Scan for the cell matching the given text and deliver its [X, Y] coordinate at center. 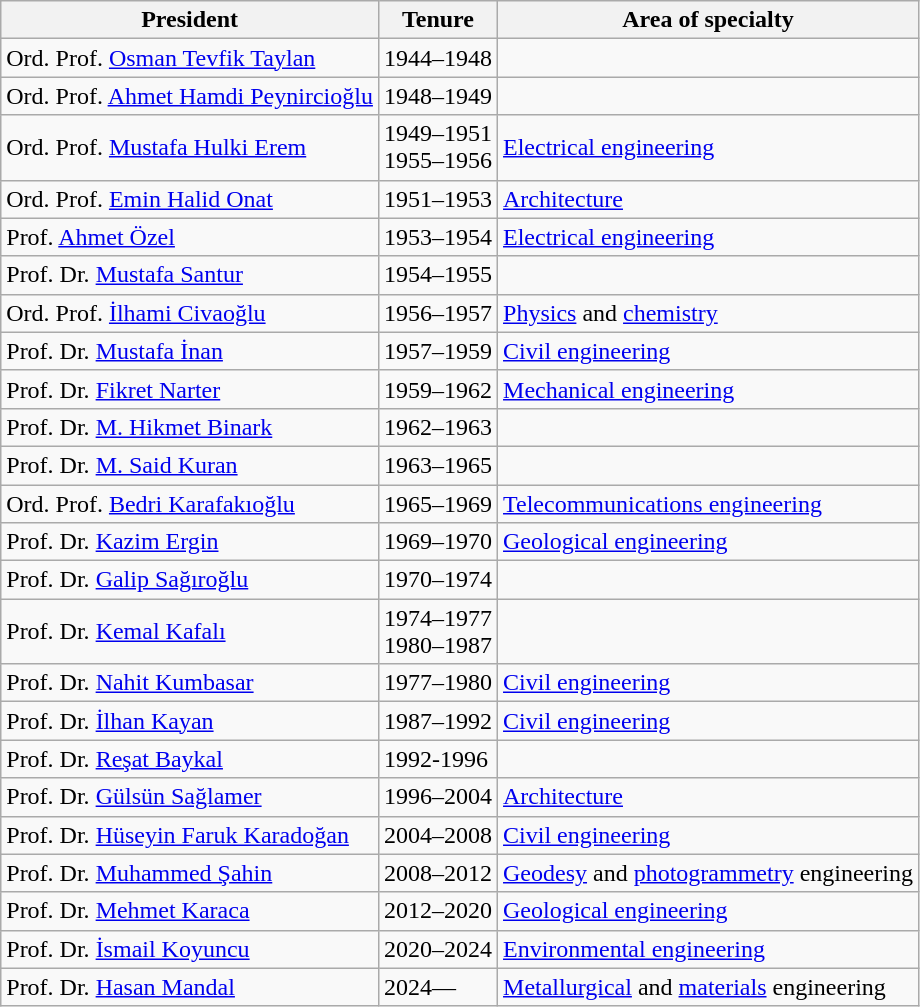
2004–2008 [438, 835]
Metallurgical and materials engineering [708, 987]
Prof. Dr. M. Said Kuran [190, 465]
1956–1957 [438, 313]
2008–2012 [438, 873]
Prof. Ahmet Özel [190, 237]
Ord. Prof. Ahmet Hamdi Peynircioğlu [190, 96]
Tenure [438, 20]
2024— [438, 987]
1949–1951 1955–1956 [438, 148]
1948–1949 [438, 96]
1974–1977 1980–1987 [438, 632]
Prof. Dr. İlhan Kayan [190, 721]
1953–1954 [438, 237]
1996–2004 [438, 797]
1977–1980 [438, 683]
Prof. Dr. Kazim Ergin [190, 542]
Prof. Dr. Galip Sağıroğlu [190, 580]
Prof. Dr. Hüseyin Faruk Karadoğan [190, 835]
1962–1963 [438, 427]
Prof. Dr. Mustafa İnan [190, 351]
Area of specialty [708, 20]
Mechanical engineering [708, 389]
1951–1953 [438, 199]
Environmental engineering [708, 949]
Prof. Dr. İsmail Koyuncu [190, 949]
Prof. Dr. Mustafa Santur [190, 275]
Prof. Dr. Gülsün Sağlamer [190, 797]
Prof. Dr. Nahit Kumbasar [190, 683]
1965–1969 [438, 503]
Prof. Dr. Muhammed Şahin [190, 873]
Ord. Prof. Mustafa Hulki Erem [190, 148]
1969–1970 [438, 542]
1987–1992 [438, 721]
Ord. Prof. Osman Tevfik Taylan [190, 58]
1954–1955 [438, 275]
President [190, 20]
Ord. Prof. İlhami Civaoğlu [190, 313]
Prof. Dr. Reşat Baykal [190, 759]
Prof. Dr. M. Hikmet Binark [190, 427]
2020–2024 [438, 949]
Ord. Prof. Emin Halid Onat [190, 199]
Ord. Prof. Bedri Karafakıoğlu [190, 503]
Prof. Dr. Mehmet Karaca [190, 911]
Prof. Dr. Hasan Mandal [190, 987]
Telecommunications engineering [708, 503]
Geodesy and photogrammetry engineering [708, 873]
1970–1974 [438, 580]
Prof. Dr. Kemal Kafalı [190, 632]
2012–2020 [438, 911]
Physics and chemistry [708, 313]
Prof. Dr. Fikret Narter [190, 389]
1963–1965 [438, 465]
1959–1962 [438, 389]
1992-1996 [438, 759]
1957–1959 [438, 351]
1944–1948 [438, 58]
